Determine the (X, Y) coordinate at the center of the cell enclosing the given text.  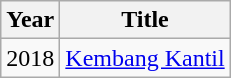
2018 (30, 58)
Title (145, 20)
Kembang Kantil (145, 58)
Year (30, 20)
